Scan for the cell matching the given text and deliver its [x, y] coordinate at center. 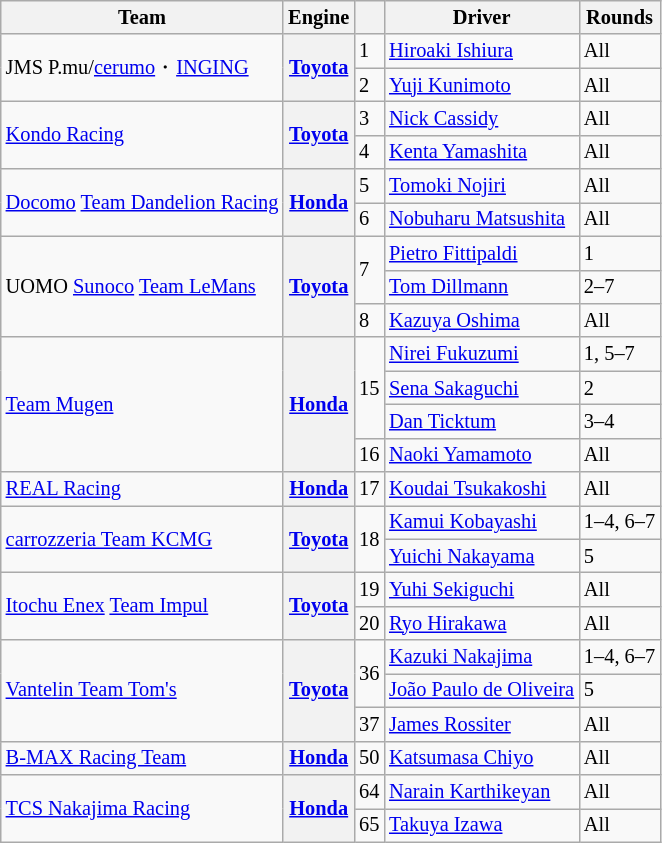
19 [369, 589]
Katsumasa Chiyo [482, 758]
Itochu Enex Team Impul [142, 606]
Takuya Izawa [482, 825]
15 [369, 388]
8 [369, 320]
3–4 [620, 421]
Engine [318, 17]
João Paulo de Oliveira [482, 690]
Yuhi Sekiguchi [482, 589]
Dan Ticktum [482, 421]
Kazuki Nakajima [482, 657]
Vantelin Team Tom's [142, 690]
Team Mugen [142, 404]
Driver [482, 17]
4 [369, 152]
Tomoki Nojiri [482, 186]
Docomo Team Dandelion Racing [142, 202]
Tom Dillmann [482, 287]
Narain Karthikeyan [482, 791]
Koudai Tsukakoshi [482, 489]
Kamui Kobayashi [482, 522]
Nobuharu Matsushita [482, 219]
Rounds [620, 17]
64 [369, 791]
20 [369, 623]
36 [369, 674]
Ryo Hirakawa [482, 623]
Kenta Yamashita [482, 152]
7 [369, 270]
Pietro Fittipaldi [482, 253]
Kondo Racing [142, 134]
Nick Cassidy [482, 118]
JMS P.mu/cerumo・INGING [142, 68]
18 [369, 538]
2–7 [620, 287]
Nirei Fukuzumi [482, 354]
Team [142, 17]
50 [369, 758]
37 [369, 724]
65 [369, 825]
REAL Racing [142, 489]
UOMO Sunoco Team LeMans [142, 286]
6 [369, 219]
Yuji Kunimoto [482, 85]
3 [369, 118]
16 [369, 455]
TCS Nakajima Racing [142, 808]
17 [369, 489]
Sena Sakaguchi [482, 388]
B-MAX Racing Team [142, 758]
Hiroaki Ishiura [482, 51]
Yuichi Nakayama [482, 556]
carrozzeria Team KCMG [142, 538]
Naoki Yamamoto [482, 455]
1, 5–7 [620, 354]
James Rossiter [482, 724]
Kazuya Oshima [482, 320]
